Locate the cell with the specified text and output its (X, Y) center coordinate. 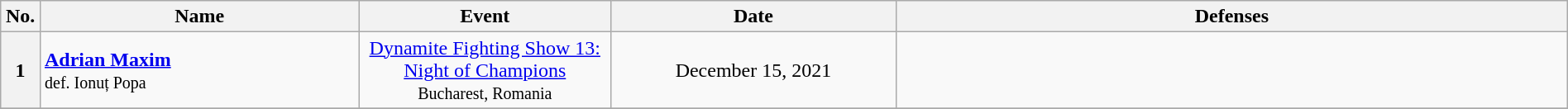
Date (753, 17)
Dynamite Fighting Show 13: Night of Champions Bucharest, Romania (485, 70)
Adrian Maximdef. Ionuț Popa (199, 70)
Event (485, 17)
December 15, 2021 (753, 70)
No. (21, 17)
Name (199, 17)
Defenses (1231, 17)
1 (21, 70)
